From the cell containing the given text, extract its center point as [X, Y] coordinate. 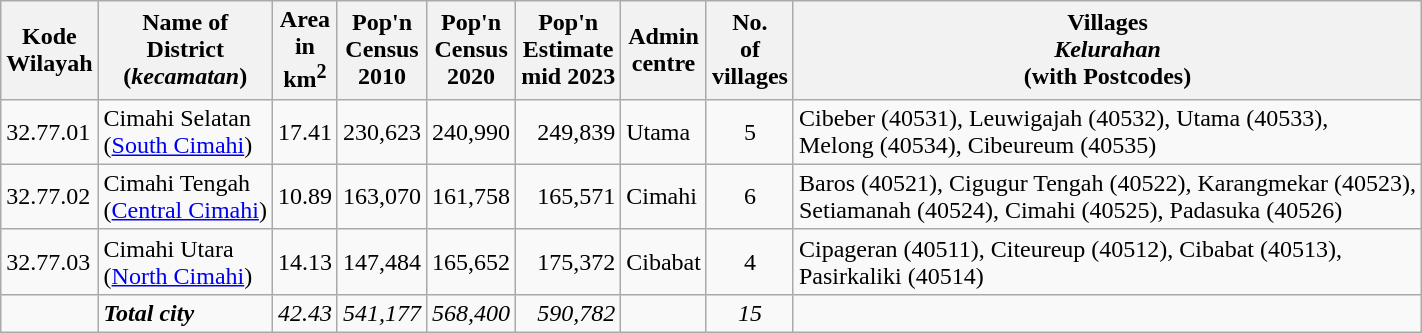
163,070 [382, 196]
6 [750, 196]
Pop'nEstimatemid 2023 [568, 50]
Admincentre [664, 50]
No.ofvillages [750, 50]
Cimahi Tengah(Central Cimahi) [185, 196]
Baros (40521), Cigugur Tengah (40522), Karangmekar (40523), Setiamanah (40524), Cimahi (40525), Padasuka (40526) [1107, 196]
Area inkm2 [304, 50]
Kode Wilayah [50, 50]
240,990 [472, 132]
32.77.02 [50, 196]
161,758 [472, 196]
32.77.03 [50, 262]
17.41 [304, 132]
165,571 [568, 196]
10.89 [304, 196]
568,400 [472, 313]
Cibeber (40531), Leuwigajah (40532), Utama (40533), Melong (40534), Cibeureum (40535) [1107, 132]
4 [750, 262]
175,372 [568, 262]
230,623 [382, 132]
Pop'nCensus2020 [472, 50]
Pop'nCensus2010 [382, 50]
Cimahi Selatan(South Cimahi) [185, 132]
32.77.01 [50, 132]
42.43 [304, 313]
Cipageran (40511), Citeureup (40512), Cibabat (40513), Pasirkaliki (40514) [1107, 262]
14.13 [304, 262]
249,839 [568, 132]
Name ofDistrict(kecamatan) [185, 50]
VillagesKelurahan(with Postcodes) [1107, 50]
590,782 [568, 313]
Cibabat [664, 262]
165,652 [472, 262]
5 [750, 132]
541,177 [382, 313]
Cimahi Utara(North Cimahi) [185, 262]
Total city [185, 313]
Utama [664, 132]
Cimahi [664, 196]
15 [750, 313]
147,484 [382, 262]
